Search for the cell housing the specified text and yield its [x, y] center coordinate. 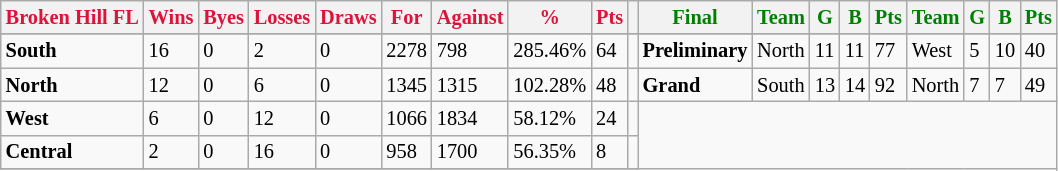
1834 [470, 118]
1066 [406, 118]
958 [406, 152]
Draws [348, 17]
Against [470, 17]
798 [470, 51]
8 [610, 152]
40 [1038, 51]
102.28% [550, 85]
49 [1038, 85]
24 [610, 118]
5 [977, 51]
1315 [470, 85]
For [406, 17]
2278 [406, 51]
14 [855, 85]
56.35% [550, 152]
Losses [282, 17]
Wins [172, 17]
13 [825, 85]
Grand [696, 85]
10 [1005, 51]
1345 [406, 85]
% [550, 17]
Central [72, 152]
Final [696, 17]
64 [610, 51]
Preliminary [696, 51]
Broken Hill FL [72, 17]
1700 [470, 152]
48 [610, 85]
58.12% [550, 118]
77 [888, 51]
285.46% [550, 51]
Byes [223, 17]
92 [888, 85]
